Locate the cell with the specified text and output its (x, y) center coordinate. 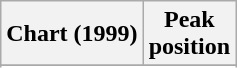
Peakposition (189, 34)
Chart (1999) (72, 34)
